For the text-containing cell, return its midpoint in [x, y] coordinate format. 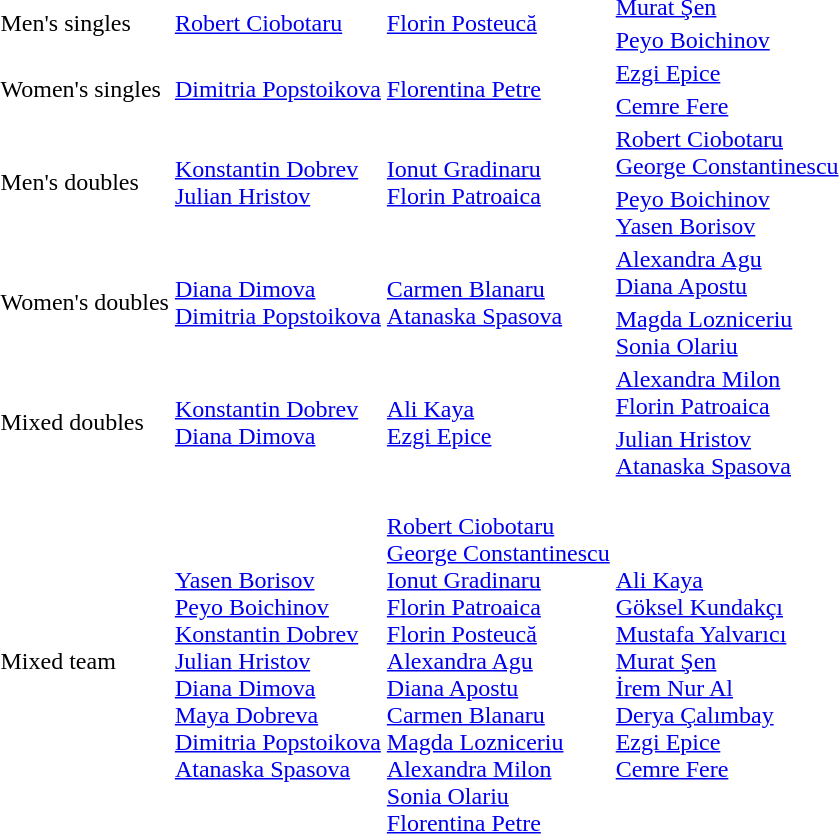
Ali Kaya Ezgi Epice [498, 422]
Florentina Petre [498, 90]
Konstantin Dobrev Julian Hristov [278, 182]
Konstantin Dobrev Diana Dimova [278, 422]
Diana Dimova Dimitria Popstoikova [278, 302]
Dimitria Popstoikova [278, 90]
Ionut Gradinaru Florin Patroaica [498, 182]
Carmen Blanaru Atanaska Spasova [498, 302]
